Search for the cell housing the specified text and yield its (x, y) center coordinate. 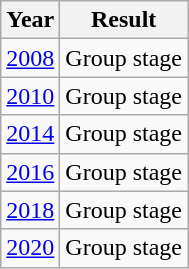
Result (124, 20)
Year (30, 20)
2018 (30, 210)
2016 (30, 172)
2014 (30, 134)
2020 (30, 248)
2010 (30, 96)
2008 (30, 58)
